Locate the cell with the specified text and output its [x, y] center coordinate. 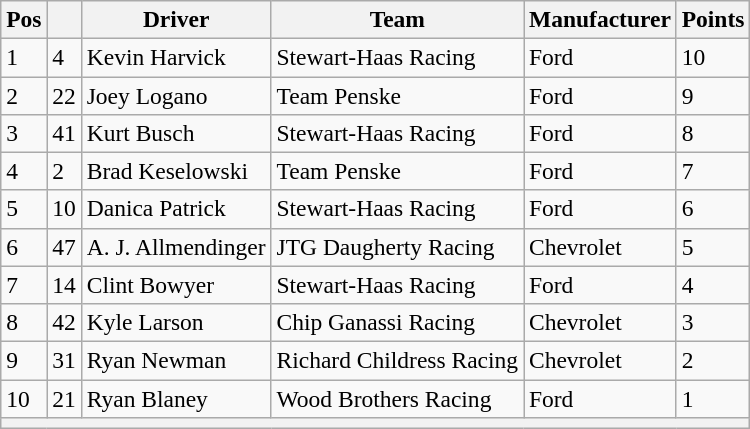
41 [64, 133]
Kevin Harvick [176, 57]
47 [64, 247]
Joey Logano [176, 95]
Pos [24, 19]
Ryan Newman [176, 360]
Team [397, 19]
Richard Childress Racing [397, 360]
Driver [176, 19]
42 [64, 322]
Wood Brothers Racing [397, 398]
Clint Bowyer [176, 285]
Brad Keselowski [176, 171]
Chip Ganassi Racing [397, 322]
Kurt Busch [176, 133]
Danica Patrick [176, 209]
Manufacturer [600, 19]
14 [64, 285]
Kyle Larson [176, 322]
31 [64, 360]
A. J. Allmendinger [176, 247]
21 [64, 398]
22 [64, 95]
Ryan Blaney [176, 398]
JTG Daugherty Racing [397, 247]
Points [713, 19]
